Locate the cell with the specified text and output its [x, y] center coordinate. 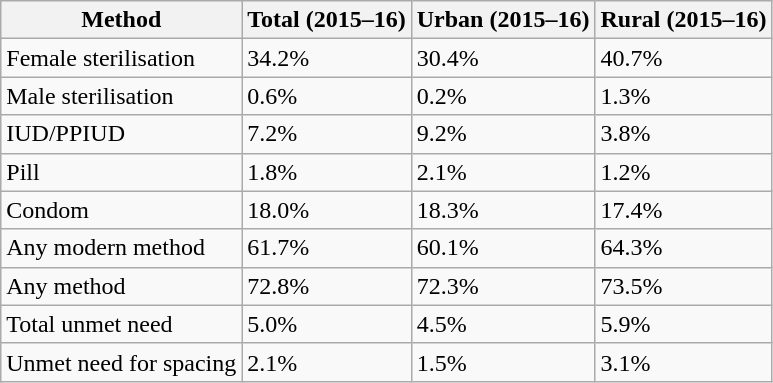
64.3% [684, 248]
Urban (2015–16) [503, 20]
9.2% [503, 134]
Total (2015–16) [327, 20]
3.1% [684, 362]
17.4% [684, 210]
Method [122, 20]
1.8% [327, 172]
Rural (2015–16) [684, 20]
1.3% [684, 96]
72.8% [327, 286]
3.8% [684, 134]
72.3% [503, 286]
0.6% [327, 96]
34.2% [327, 58]
5.0% [327, 324]
Unmet need for spacing [122, 362]
4.5% [503, 324]
18.3% [503, 210]
40.7% [684, 58]
Any method [122, 286]
30.4% [503, 58]
Female sterilisation [122, 58]
Male sterilisation [122, 96]
Condom [122, 210]
1.2% [684, 172]
60.1% [503, 248]
5.9% [684, 324]
7.2% [327, 134]
1.5% [503, 362]
61.7% [327, 248]
Any modern method [122, 248]
18.0% [327, 210]
Total unmet need [122, 324]
Pill [122, 172]
0.2% [503, 96]
73.5% [684, 286]
IUD/PPIUD [122, 134]
